Determine the (x, y) coordinate at the center of the cell enclosing the given text.  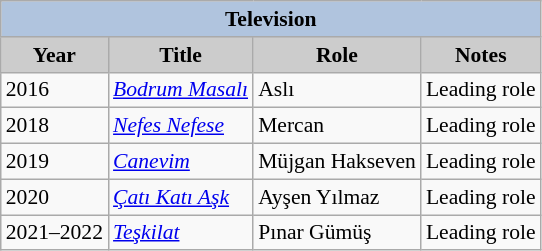
Ayşen Yılmaz (337, 197)
Canevim (180, 162)
Notes (481, 55)
Year (54, 55)
2016 (54, 90)
Title (180, 55)
Role (337, 55)
Müjgan Hakseven (337, 162)
Teşkilat (180, 233)
Mercan (337, 126)
2021–2022 (54, 233)
2020 (54, 197)
Aslı (337, 90)
2018 (54, 126)
Pınar Gümüş (337, 233)
Nefes Nefese (180, 126)
Çatı Katı Aşk (180, 197)
2019 (54, 162)
Bodrum Masalı (180, 90)
Television (271, 19)
